Identify which cell holds the provided text, then report its [x, y] central coordinate. 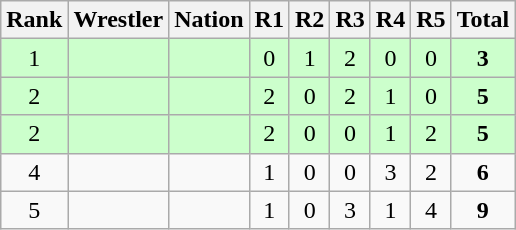
R1 [269, 20]
Wrestler [118, 20]
R4 [390, 20]
6 [483, 172]
9 [483, 210]
Rank [34, 20]
R3 [350, 20]
Total [483, 20]
R5 [431, 20]
Nation [209, 20]
R2 [309, 20]
